Return (x, y) of the center of cell containing provided text 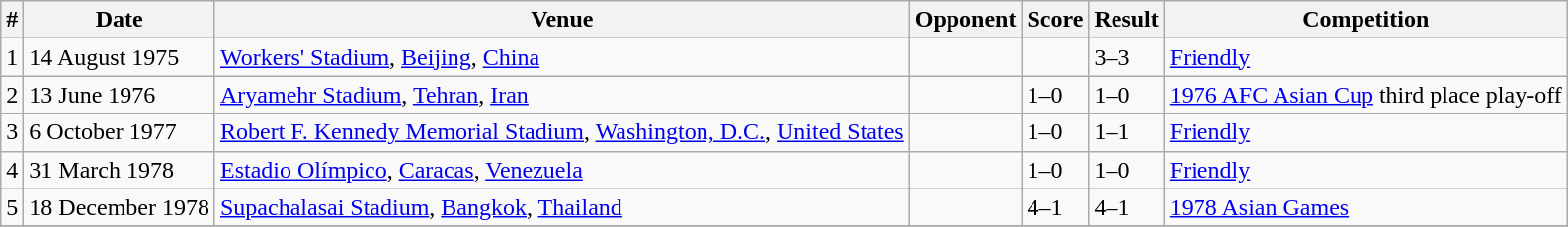
13 June 1976 (120, 95)
Opponent (965, 20)
Date (120, 20)
Venue (561, 20)
1978 Asian Games (1365, 207)
1–1 (1126, 132)
3 (12, 132)
31 March 1978 (120, 170)
18 December 1978 (120, 207)
Supachalasai Stadium, Bangkok, Thailand (561, 207)
14 August 1975 (120, 57)
Competition (1365, 20)
1 (12, 57)
Aryamehr Stadium, Tehran, Iran (561, 95)
Robert F. Kennedy Memorial Stadium, Washington, D.C., United States (561, 132)
1976 AFC Asian Cup third place play-off (1365, 95)
Score (1055, 20)
4 (12, 170)
2 (12, 95)
3–3 (1126, 57)
Estadio Olímpico, Caracas, Venezuela (561, 170)
# (12, 20)
Workers' Stadium, Beijing, China (561, 57)
Result (1126, 20)
6 October 1977 (120, 132)
5 (12, 207)
